Provide the (X, Y) coordinate of the cell's center where the given text is located.  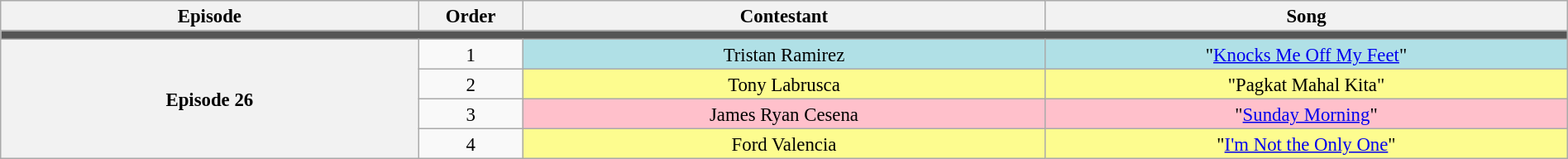
4 (471, 144)
Episode (210, 16)
James Ryan Cesena (784, 114)
"Sunday Morning" (1307, 114)
"Pagkat Mahal Kita" (1307, 84)
Song (1307, 16)
Tristan Ramirez (784, 55)
3 (471, 114)
"Knocks Me Off My Feet" (1307, 55)
1 (471, 55)
Tony Labrusca (784, 84)
Episode 26 (210, 99)
Contestant (784, 16)
2 (471, 84)
"I'm Not the Only One" (1307, 144)
Order (471, 16)
Ford Valencia (784, 144)
